Identify which cell holds the provided text, then report its (X, Y) central coordinate. 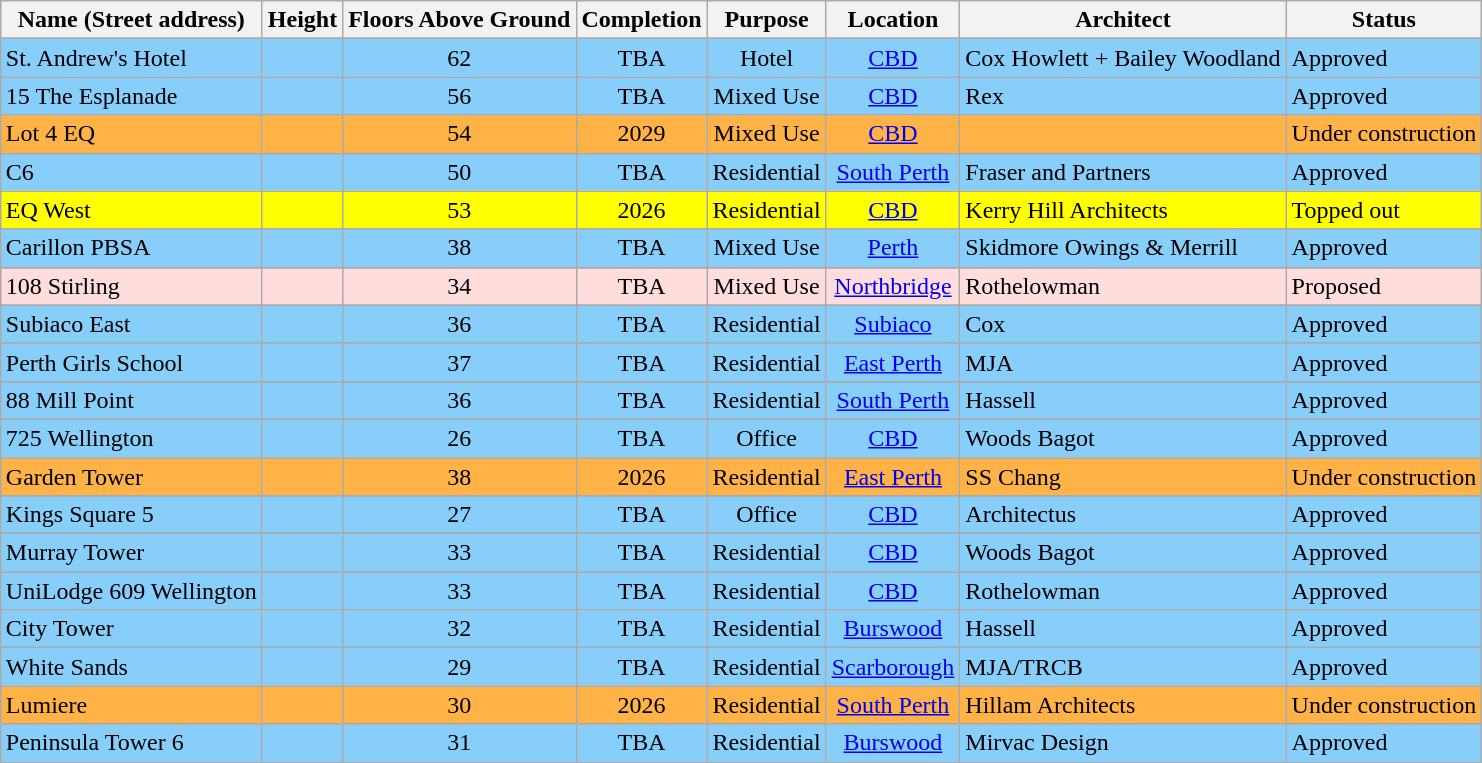
Fraser and Partners (1123, 172)
50 (460, 172)
Rex (1123, 96)
Skidmore Owings & Merrill (1123, 248)
Murray Tower (131, 553)
30 (460, 705)
62 (460, 58)
UniLodge 609 Wellington (131, 591)
SS Chang (1123, 477)
37 (460, 362)
26 (460, 438)
Floors Above Ground (460, 20)
St. Andrew's Hotel (131, 58)
Name (Street address) (131, 20)
Height (302, 20)
725 Wellington (131, 438)
Purpose (766, 20)
53 (460, 210)
MJA (1123, 362)
Architect (1123, 20)
2029 (642, 134)
Cox (1123, 324)
Kerry Hill Architects (1123, 210)
Cox Howlett + Bailey Woodland (1123, 58)
Subiaco (893, 324)
Subiaco East (131, 324)
City Tower (131, 629)
MJA/TRCB (1123, 667)
31 (460, 743)
27 (460, 515)
Location (893, 20)
56 (460, 96)
29 (460, 667)
108 Stirling (131, 286)
Mirvac Design (1123, 743)
88 Mill Point (131, 400)
Carillon PBSA (131, 248)
34 (460, 286)
EQ West (131, 210)
White Sands (131, 667)
Kings Square 5 (131, 515)
Northbridge (893, 286)
Scarborough (893, 667)
Perth Girls School (131, 362)
Perth (893, 248)
15 The Esplanade (131, 96)
Hillam Architects (1123, 705)
Lot 4 EQ (131, 134)
Hotel (766, 58)
C6 (131, 172)
Lumiere (131, 705)
Garden Tower (131, 477)
Peninsula Tower 6 (131, 743)
Topped out (1384, 210)
32 (460, 629)
54 (460, 134)
Architectus (1123, 515)
Status (1384, 20)
Completion (642, 20)
Proposed (1384, 286)
